Return the (x, y) coordinate for the center point of the cell that contains the specified text.  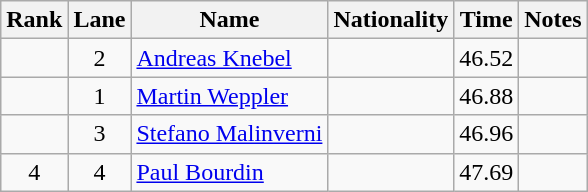
Stefano Malinverni (230, 134)
46.96 (486, 134)
Rank (34, 20)
Martin Weppler (230, 96)
Time (486, 20)
46.88 (486, 96)
47.69 (486, 172)
Paul Bourdin (230, 172)
1 (100, 96)
Andreas Knebel (230, 58)
2 (100, 58)
Name (230, 20)
Notes (553, 20)
Nationality (391, 20)
Lane (100, 20)
3 (100, 134)
46.52 (486, 58)
